Return [x, y] of the center of cell containing provided text 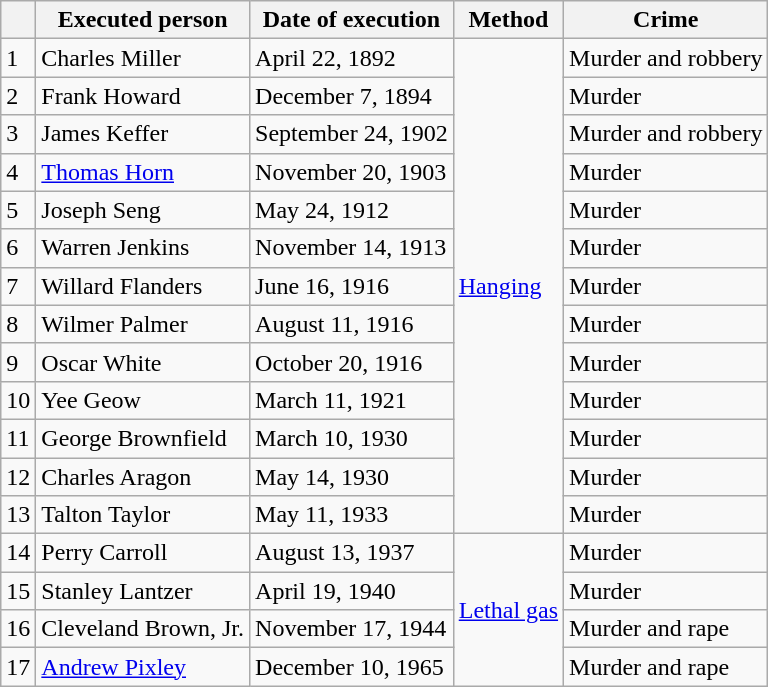
December 7, 1894 [352, 96]
September 24, 1902 [352, 134]
Charles Miller [143, 58]
June 16, 1916 [352, 286]
November 20, 1903 [352, 172]
December 10, 1965 [352, 667]
1 [18, 58]
April 22, 1892 [352, 58]
Perry Carroll [143, 553]
6 [18, 248]
9 [18, 362]
3 [18, 134]
Thomas Horn [143, 172]
Wilmer Palmer [143, 324]
10 [18, 400]
August 11, 1916 [352, 324]
Stanley Lantzer [143, 591]
Oscar White [143, 362]
17 [18, 667]
8 [18, 324]
James Keffer [143, 134]
Charles Aragon [143, 477]
Method [508, 20]
George Brownfield [143, 438]
2 [18, 96]
March 11, 1921 [352, 400]
March 10, 1930 [352, 438]
November 17, 1944 [352, 629]
August 13, 1937 [352, 553]
Willard Flanders [143, 286]
11 [18, 438]
Andrew Pixley [143, 667]
15 [18, 591]
April 19, 1940 [352, 591]
Joseph Seng [143, 210]
4 [18, 172]
16 [18, 629]
Yee Geow [143, 400]
Hanging [508, 286]
12 [18, 477]
Talton Taylor [143, 515]
5 [18, 210]
May 24, 1912 [352, 210]
14 [18, 553]
Executed person [143, 20]
May 11, 1933 [352, 515]
Frank Howard [143, 96]
Cleveland Brown, Jr. [143, 629]
Crime [666, 20]
May 14, 1930 [352, 477]
Date of execution [352, 20]
7 [18, 286]
November 14, 1913 [352, 248]
Warren Jenkins [143, 248]
Lethal gas [508, 610]
October 20, 1916 [352, 362]
13 [18, 515]
